Return the [X, Y] coordinate for the center point of the cell that contains the specified text.  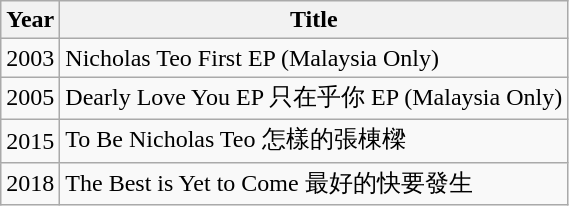
Dearly Love You EP 只在乎你 EP (Malaysia Only) [314, 98]
2015 [30, 140]
2018 [30, 184]
To Be Nicholas Teo 怎樣的張棟樑 [314, 140]
Nicholas Teo First EP (Malaysia Only) [314, 58]
2003 [30, 58]
The Best is Yet to Come 最好的快要發生 [314, 184]
Year [30, 20]
2005 [30, 98]
Title [314, 20]
